Determine the (X, Y) coordinate at the center of the cell enclosing the given text.  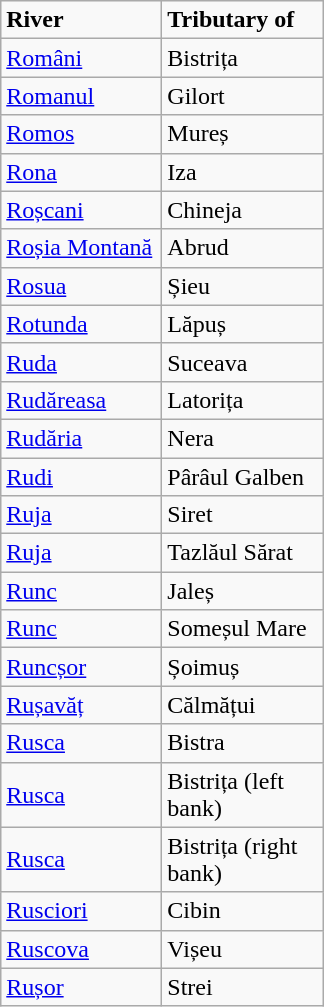
Siret (242, 515)
Tributary of (242, 20)
Someșul Mare (242, 629)
Bistra (242, 743)
Rotunda (82, 324)
Gilort (242, 96)
Lăpuș (242, 324)
Suceava (242, 362)
Bistrița (left bank) (242, 794)
Rudi (82, 477)
Latorița (242, 400)
Șoimuș (242, 667)
Ruscova (82, 949)
Romanul (82, 96)
Rudăreasa (82, 400)
Călmățui (242, 705)
Abrud (242, 248)
Nera (242, 438)
Șieu (242, 286)
Runcșor (82, 667)
Rusciori (82, 911)
Cibin (242, 911)
Vișeu (242, 949)
River (82, 20)
Pârâul Galben (242, 477)
Tazlăul Sărat (242, 553)
Rona (82, 172)
Roșia Montană (82, 248)
Jaleș (242, 591)
Iza (242, 172)
Bistrița (242, 58)
Bistrița (right bank) (242, 860)
Romos (82, 134)
Roșcani (82, 210)
Chineja (242, 210)
Rosua (82, 286)
Români (82, 58)
Rușavăț (82, 705)
Mureș (242, 134)
Ruda (82, 362)
Strei (242, 987)
Rudăria (82, 438)
Rușor (82, 987)
